Extract the [x, y] coordinate from the center of the cell holding the provided text.  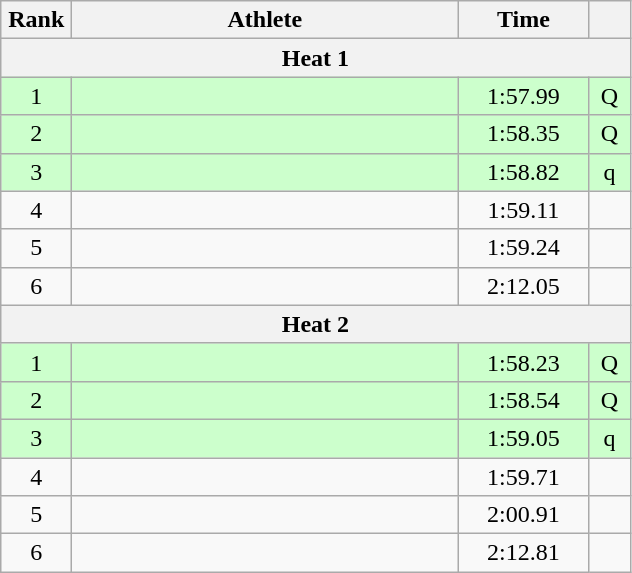
2:12.05 [524, 286]
1:59.11 [524, 210]
Athlete [265, 20]
1:57.99 [524, 96]
Rank [36, 20]
Heat 1 [316, 58]
1:58.82 [524, 172]
2:12.81 [524, 553]
Time [524, 20]
1:58.54 [524, 400]
1:59.71 [524, 477]
1:59.24 [524, 248]
2:00.91 [524, 515]
1:58.23 [524, 362]
Heat 2 [316, 324]
1:59.05 [524, 438]
1:58.35 [524, 134]
